For the text-containing cell, return its midpoint in (x, y) coordinate format. 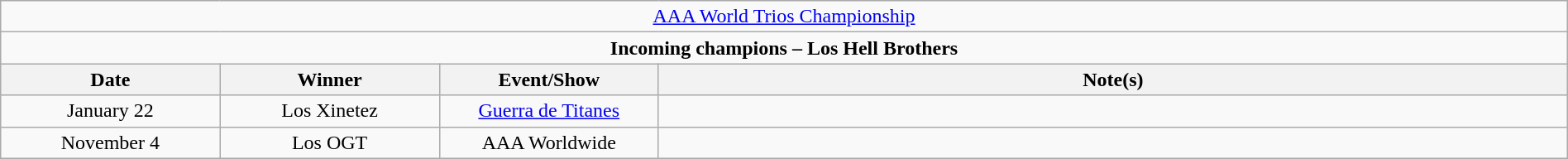
Event/Show (549, 79)
November 4 (111, 142)
Note(s) (1113, 79)
AAA Worldwide (549, 142)
Los Xinetez (329, 111)
Date (111, 79)
Los OGT (329, 142)
January 22 (111, 111)
Guerra de Titanes (549, 111)
AAA World Trios Championship (784, 17)
Incoming champions – Los Hell Brothers (784, 48)
Winner (329, 79)
